Provide the (x, y) coordinate of the cell's center where the given text is located.  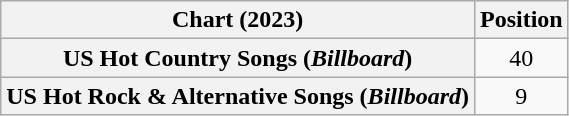
40 (521, 58)
US Hot Country Songs (Billboard) (238, 58)
Position (521, 20)
Chart (2023) (238, 20)
US Hot Rock & Alternative Songs (Billboard) (238, 96)
9 (521, 96)
